Identify which cell holds the provided text, then report its [x, y] central coordinate. 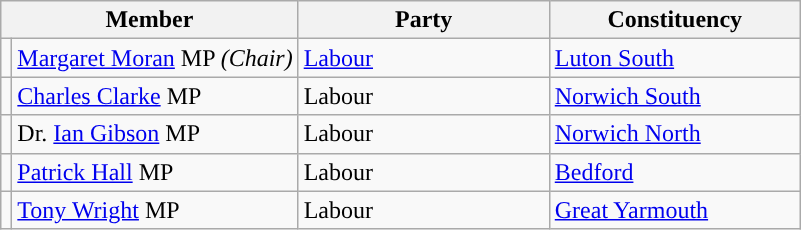
Luton South [674, 58]
Member [150, 20]
Norwich South [674, 96]
Great Yarmouth [674, 210]
Tony Wright MP [155, 210]
Dr. Ian Gibson MP [155, 134]
Norwich North [674, 134]
Party [424, 20]
Patrick Hall MP [155, 172]
Bedford [674, 172]
Charles Clarke MP [155, 96]
Margaret Moran MP (Chair) [155, 58]
Constituency [674, 20]
